Capture the cell that displays the provided text and extract its (X, Y) central coordinate. 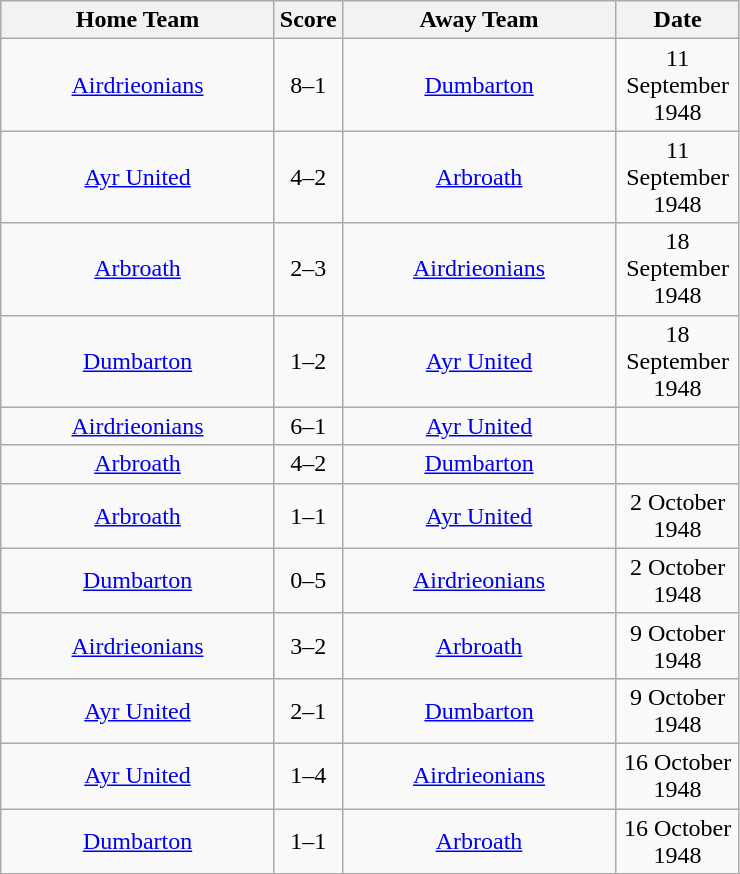
0–5 (308, 580)
3–2 (308, 646)
8–1 (308, 85)
1–2 (308, 361)
Home Team (138, 20)
Date (678, 20)
Away Team (479, 20)
2–1 (308, 710)
2–3 (308, 269)
Score (308, 20)
6–1 (308, 426)
1–4 (308, 776)
